Find where the given text appears and provide that cell's center as [X, Y] coordinate. 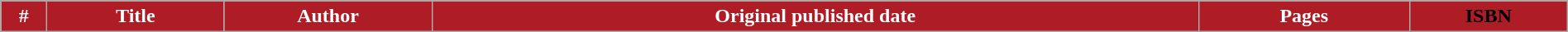
Title [136, 16]
Pages [1303, 16]
# [24, 16]
Original published date [815, 16]
Author [327, 16]
ISBN [1489, 16]
